Output the [x, y] coordinate of the center of the cell containing the given text.  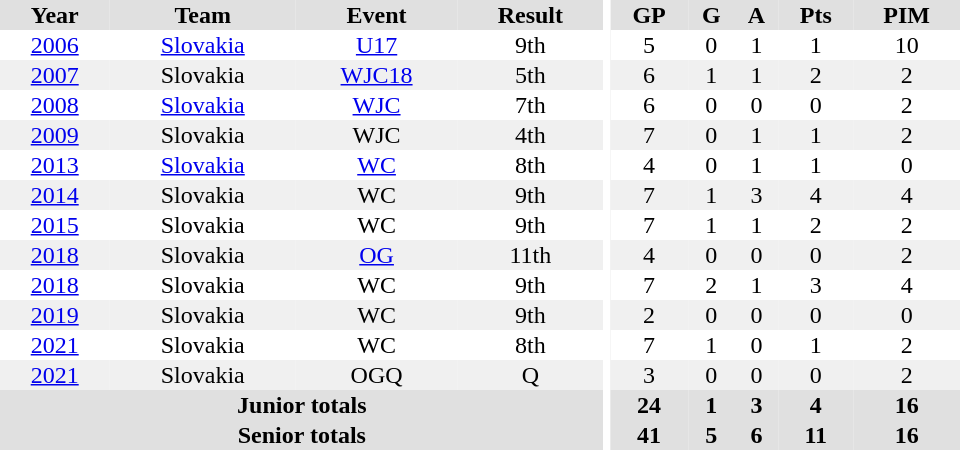
A [757, 15]
5th [530, 75]
WJC18 [376, 75]
2019 [54, 315]
G [712, 15]
2006 [54, 45]
Year [54, 15]
U17 [376, 45]
PIM [906, 15]
2008 [54, 105]
7th [530, 105]
10 [906, 45]
Q [530, 375]
2009 [54, 135]
2014 [54, 195]
4th [530, 135]
11th [530, 255]
11 [816, 435]
24 [649, 405]
Result [530, 15]
Pts [816, 15]
2015 [54, 225]
41 [649, 435]
OG [376, 255]
2007 [54, 75]
OGQ [376, 375]
Team [202, 15]
GP [649, 15]
2013 [54, 165]
Event [376, 15]
Senior totals [302, 435]
Junior totals [302, 405]
